Scan for the cell matching the given text and deliver its [x, y] coordinate at center. 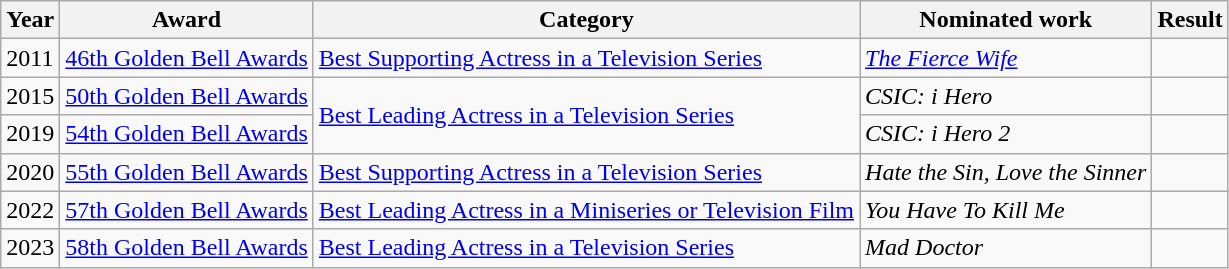
2020 [30, 172]
Nominated work [1006, 20]
Result [1190, 20]
58th Golden Bell Awards [187, 248]
54th Golden Bell Awards [187, 134]
Category [586, 20]
50th Golden Bell Awards [187, 96]
2022 [30, 210]
Best Leading Actress in a Miniseries or Television Film [586, 210]
55th Golden Bell Awards [187, 172]
57th Golden Bell Awards [187, 210]
CSIC: i Hero [1006, 96]
Year [30, 20]
Mad Doctor [1006, 248]
Award [187, 20]
2015 [30, 96]
Hate the Sin, Love the Sinner [1006, 172]
2023 [30, 248]
You Have To Kill Me [1006, 210]
2011 [30, 58]
46th Golden Bell Awards [187, 58]
CSIC: i Hero 2 [1006, 134]
The Fierce Wife [1006, 58]
2019 [30, 134]
